Provide the (X, Y) coordinate of the cell's center where the given text is located.  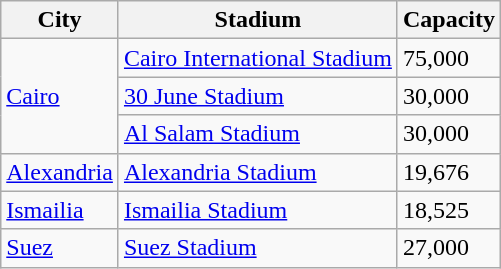
Cairo (60, 96)
Stadium (258, 20)
Capacity (448, 20)
19,676 (448, 172)
18,525 (448, 210)
Ismailia (60, 210)
Al Salam Stadium (258, 134)
75,000 (448, 58)
Suez Stadium (258, 248)
Cairo International Stadium (258, 58)
Alexandria Stadium (258, 172)
30 June Stadium (258, 96)
Suez (60, 248)
Ismailia Stadium (258, 210)
27,000 (448, 248)
City (60, 20)
Alexandria (60, 172)
